Extract the (X, Y) coordinate from the center of the cell holding the provided text.  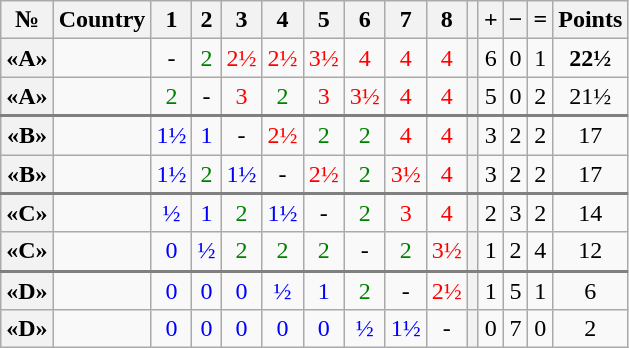
+ (490, 20)
14 (590, 212)
21½ (590, 96)
= (540, 20)
Country (102, 20)
Points (590, 20)
− (516, 20)
22½ (590, 58)
8 (446, 20)
№ (27, 20)
12 (590, 252)
